Extract the [X, Y] coordinate from the center of the cell holding the provided text.  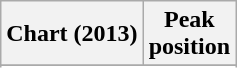
Chart (2013) [72, 34]
Peakposition [189, 34]
